Pinpoint the cell where the given text exists, returning its [x, y] midpoint coordinate. 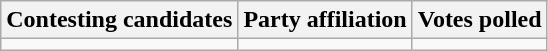
Votes polled [480, 20]
Contesting candidates [120, 20]
Party affiliation [325, 20]
